Capture the cell that displays the provided text and extract its (x, y) central coordinate. 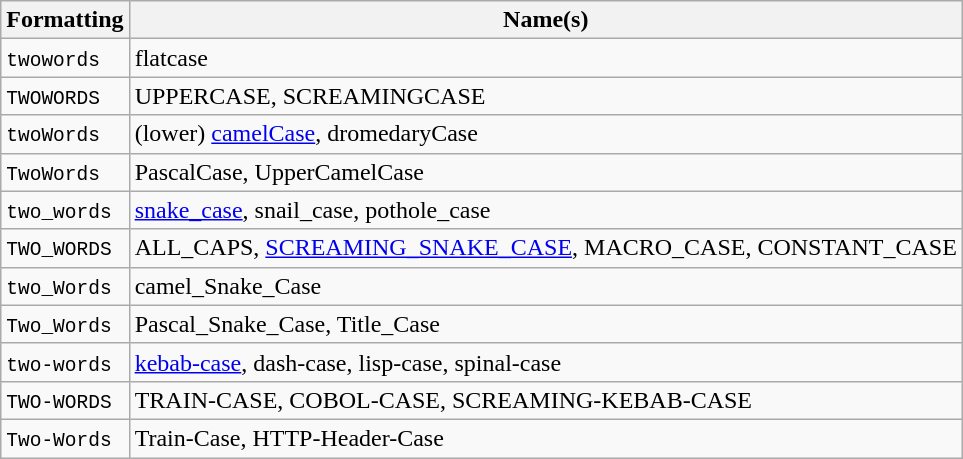
TWOWORDS (65, 96)
ALL_CAPS, SCREAMING_SNAKE_CASE, MACRO_CASE, CONSTANT_CASE (546, 248)
Name(s) (546, 20)
flatcase (546, 58)
UPPERCASE, SCREAMINGCASE (546, 96)
two_words (65, 210)
(lower) camelCase, dromedaryCase (546, 134)
twowords (65, 58)
TRAIN-CASE, COBOL-CASE, SCREAMING-KEBAB-CASE (546, 400)
snake_case, snail_case, pothole_case (546, 210)
camel_Snake_Case (546, 286)
two_Words (65, 286)
twoWords (65, 134)
TWO_WORDS (65, 248)
PascalCase, UpperCamelCase (546, 172)
Pascal_Snake_Case, Title_Case (546, 324)
Train-Case, HTTP-Header-Case (546, 438)
TwoWords (65, 172)
two-words (65, 362)
kebab-case, dash-case, lisp-case, spinal-case (546, 362)
Two_Words (65, 324)
Two-Words (65, 438)
Formatting (65, 20)
TWO-WORDS (65, 400)
